Search for the cell housing the specified text and yield its (X, Y) center coordinate. 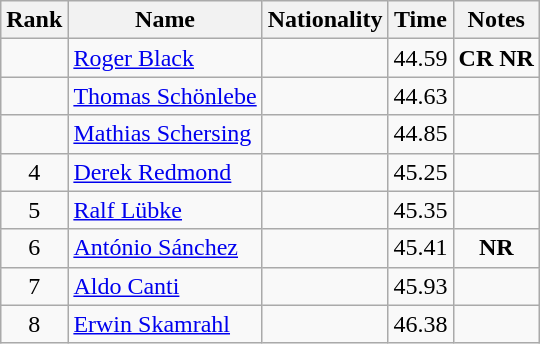
45.25 (420, 172)
5 (34, 210)
45.35 (420, 210)
6 (34, 248)
45.41 (420, 248)
Aldo Canti (165, 286)
44.59 (420, 58)
Name (165, 20)
45.93 (420, 286)
Mathias Schersing (165, 134)
Nationality (325, 20)
8 (34, 324)
NR (496, 248)
Derek Redmond (165, 172)
Notes (496, 20)
Rank (34, 20)
Erwin Skamrahl (165, 324)
Time (420, 20)
44.85 (420, 134)
44.63 (420, 96)
Thomas Schönlebe (165, 96)
Ralf Lübke (165, 210)
António Sánchez (165, 248)
7 (34, 286)
46.38 (420, 324)
4 (34, 172)
Roger Black (165, 58)
CR NR (496, 58)
